Return (X, Y) of the center of cell containing provided text 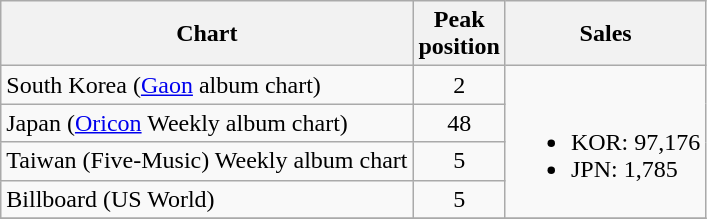
Japan (Oricon Weekly album chart) (207, 123)
2 (459, 85)
Chart (207, 34)
Peakposition (459, 34)
Billboard (US World) (207, 199)
KOR: 97,176JPN: 1,785 (605, 142)
48 (459, 123)
Sales (605, 34)
Taiwan (Five-Music) Weekly album chart (207, 161)
South Korea (Gaon album chart) (207, 85)
